Extract the [x, y] coordinate from the center of the cell holding the provided text.  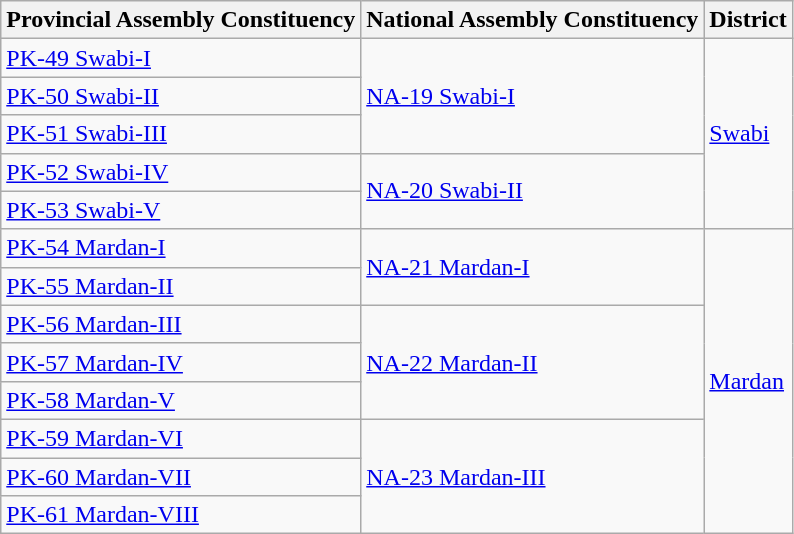
District [748, 20]
NA-23 Mardan-III [532, 476]
NA-20 Swabi-II [532, 191]
NA-22 Mardan-II [532, 362]
Provincial Assembly Constituency [181, 20]
PK-53 Swabi-V [181, 210]
PK-59 Mardan-VI [181, 438]
PK-57 Mardan-IV [181, 362]
PK-49 Swabi-I [181, 58]
NA-21 Mardan-I [532, 267]
PK-60 Mardan-VII [181, 477]
Swabi [748, 134]
PK-61 Mardan-VIII [181, 515]
PK-56 Mardan-III [181, 324]
PK-55 Mardan-II [181, 286]
PK-50 Swabi-II [181, 96]
National Assembly Constituency [532, 20]
PK-54 Mardan-I [181, 248]
PK-58 Mardan-V [181, 400]
PK-51 Swabi-III [181, 134]
Mardan [748, 381]
NA-19 Swabi-I [532, 96]
PK-52 Swabi-IV [181, 172]
